Provide the (X, Y) coordinate of the cell's center where the given text is located.  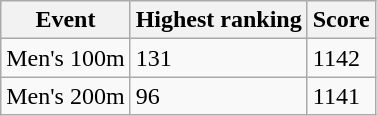
96 (218, 96)
1142 (341, 58)
131 (218, 58)
Event (66, 20)
Men's 200m (66, 96)
Men's 100m (66, 58)
Score (341, 20)
1141 (341, 96)
Highest ranking (218, 20)
